Find where the given text appears and provide that cell's center as (x, y) coordinate. 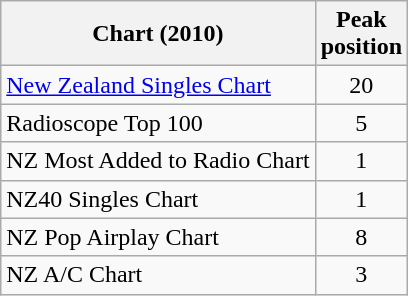
Peakposition (361, 34)
NZ40 Singles Chart (158, 199)
Radioscope Top 100 (158, 123)
NZ A/C Chart (158, 275)
8 (361, 237)
NZ Pop Airplay Chart (158, 237)
3 (361, 275)
New Zealand Singles Chart (158, 85)
NZ Most Added to Radio Chart (158, 161)
20 (361, 85)
Chart (2010) (158, 34)
5 (361, 123)
